Return the (x, y) coordinate for the center point of the cell that contains the specified text.  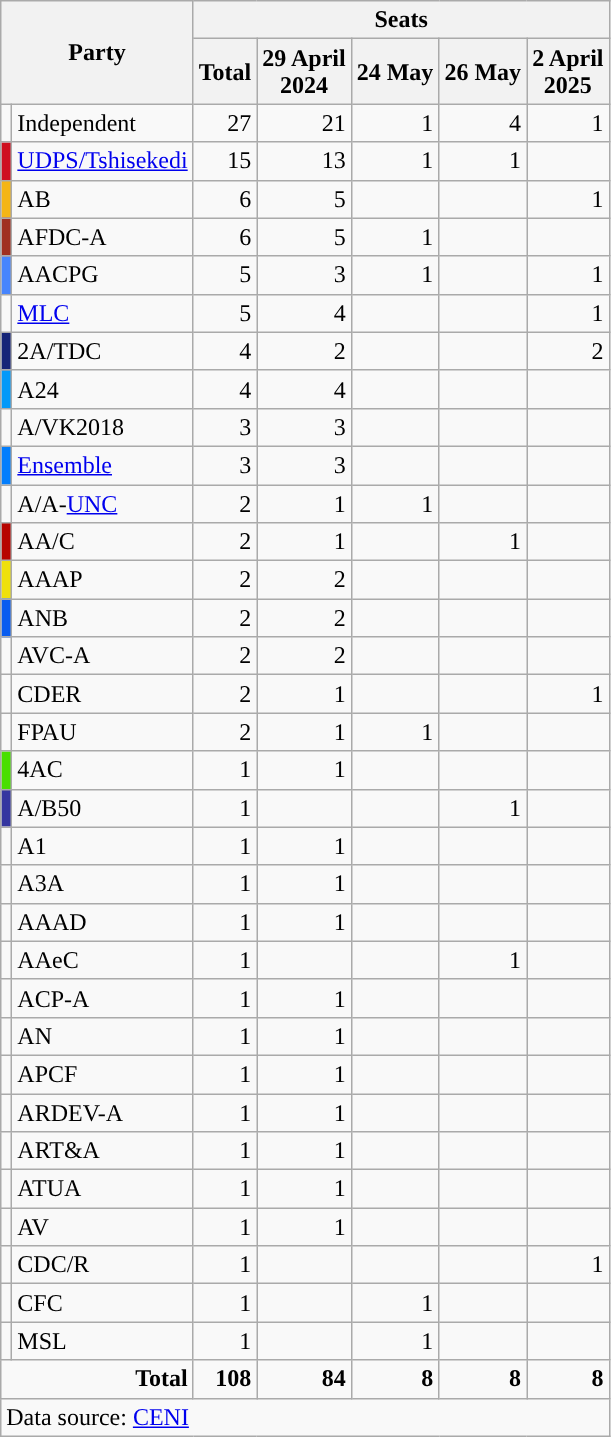
21 (304, 123)
2A/TDC (102, 351)
AA/C (102, 542)
Ensemble (102, 465)
A24 (102, 389)
ART&A (102, 1151)
13 (304, 161)
UDPS/Tshisekedi (102, 161)
Independent (102, 123)
AB (102, 199)
2 April2025 (568, 72)
AVC-A (102, 656)
AACPG (102, 275)
AV (102, 1227)
108 (225, 1379)
CFC (102, 1303)
29 April2024 (304, 72)
AAAP (102, 580)
26 May (483, 72)
CDER (102, 694)
15 (225, 161)
24 May (395, 72)
4AC (102, 770)
84 (304, 1379)
ACP-A (102, 998)
Seats (401, 20)
FPAU (102, 732)
A3A (102, 884)
A/A-UNC (102, 503)
AFDC-A (102, 237)
MSL (102, 1341)
MLC (102, 313)
A1 (102, 846)
ANB (102, 618)
27 (225, 123)
ARDEV-A (102, 1113)
APCF (102, 1074)
Party (97, 52)
AN (102, 1036)
ATUA (102, 1189)
AAAD (102, 922)
A/VK2018 (102, 427)
CDC/R (102, 1265)
A/B50 (102, 808)
AAeC (102, 960)
Data source: CENI (305, 1417)
